For the text-containing cell, return its midpoint in [x, y] coordinate format. 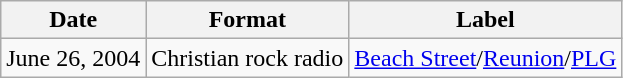
Format [248, 20]
Beach Street/Reunion/PLG [486, 58]
Date [74, 20]
Label [486, 20]
Christian rock radio [248, 58]
June 26, 2004 [74, 58]
